Determine the [x, y] coordinate at the center of the cell enclosing the given text.  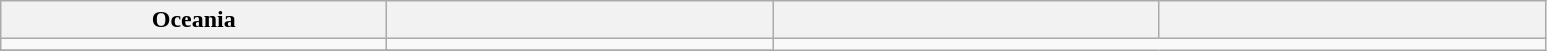
Oceania [194, 20]
